Scan for the cell matching the given text and deliver its [x, y] coordinate at center. 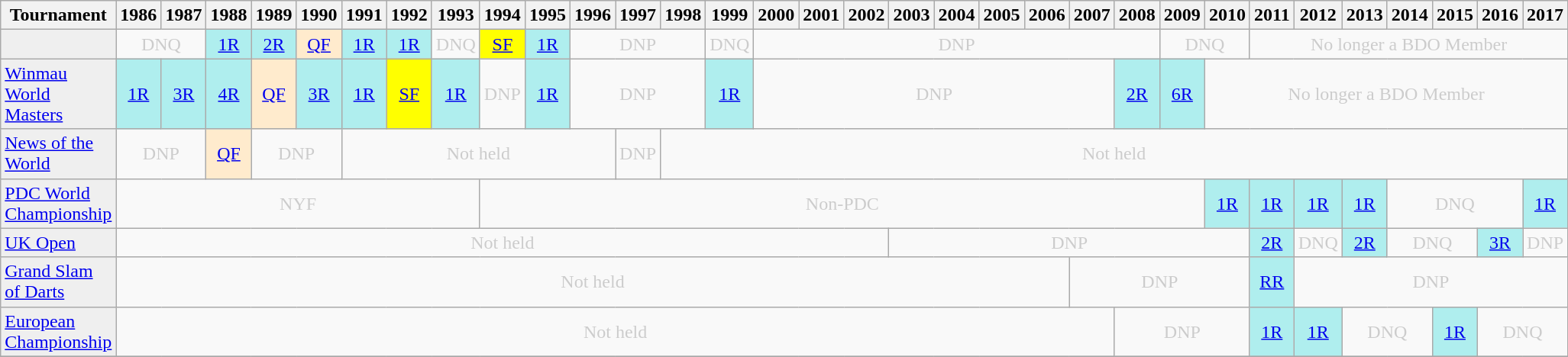
2011 [1272, 15]
2008 [1136, 15]
2004 [956, 15]
PDC World Championship [58, 203]
1988 [229, 15]
1989 [273, 15]
1987 [183, 15]
4R [229, 94]
2000 [776, 15]
1996 [593, 15]
2001 [822, 15]
2014 [1410, 15]
Non-PDC [842, 203]
2017 [1546, 15]
1993 [455, 15]
2005 [1002, 15]
2010 [1227, 15]
European Championship [58, 331]
NYF [298, 203]
1998 [683, 15]
2006 [1046, 15]
1994 [503, 15]
2003 [912, 15]
Grand Slam of Darts [58, 282]
1999 [730, 15]
2015 [1454, 15]
1986 [139, 15]
2007 [1092, 15]
2012 [1318, 15]
1991 [364, 15]
News of the World [58, 154]
2009 [1182, 15]
2002 [866, 15]
RR [1272, 282]
2016 [1500, 15]
2013 [1364, 15]
Tournament [58, 15]
6R [1182, 94]
1990 [319, 15]
1992 [409, 15]
UK Open [58, 243]
Winmau World Masters [58, 94]
1995 [547, 15]
1997 [639, 15]
